For the text-containing cell, return its midpoint in (X, Y) coordinate format. 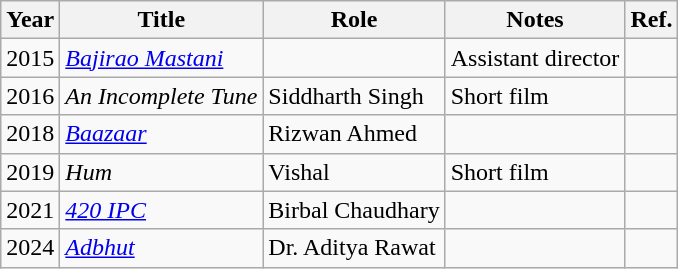
Dr. Aditya Rawat (354, 248)
Ref. (652, 20)
Assistant director (535, 58)
Role (354, 20)
Notes (535, 20)
Rizwan Ahmed (354, 134)
2015 (30, 58)
An Incomplete Tune (162, 96)
2018 (30, 134)
Siddharth Singh (354, 96)
2021 (30, 210)
Year (30, 20)
Vishal (354, 172)
Birbal Chaudhary (354, 210)
420 IPC (162, 210)
2019 (30, 172)
Hum (162, 172)
Bajirao Mastani (162, 58)
Adbhut (162, 248)
Title (162, 20)
2016 (30, 96)
2024 (30, 248)
Baazaar (162, 134)
